Output the (X, Y) coordinate of the center of the cell containing the given text.  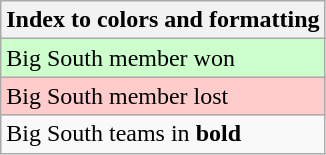
Big South member won (163, 58)
Big South teams in bold (163, 134)
Big South member lost (163, 96)
Index to colors and formatting (163, 20)
